Find where the given text appears and provide that cell's center as [X, Y] coordinate. 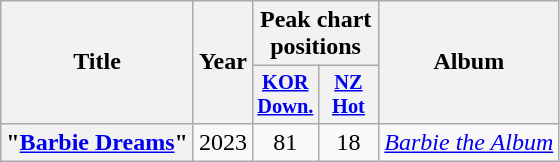
Barbie the Album [469, 142]
Album [469, 62]
NZHot [348, 95]
2023 [222, 142]
18 [348, 142]
Peak chart positions [315, 34]
KORDown. [285, 95]
Year [222, 62]
Title [98, 62]
"Barbie Dreams" [98, 142]
81 [285, 142]
